From the cell containing the given text, extract its center point as [x, y] coordinate. 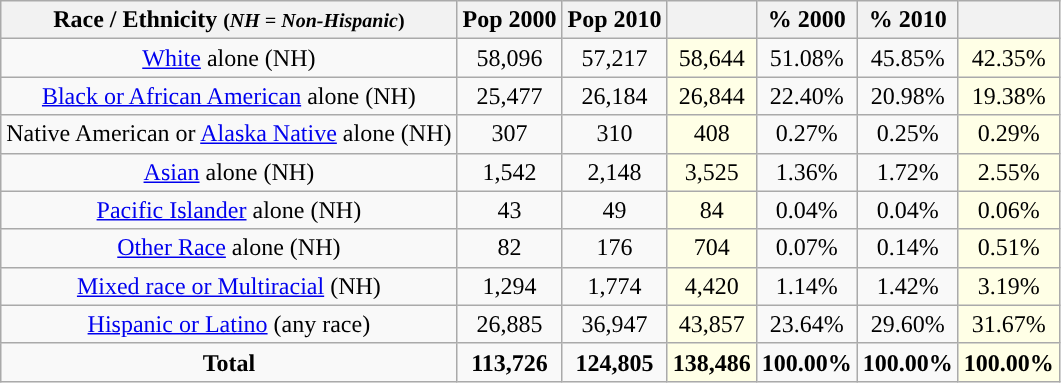
22.40% [806, 96]
0.06% [1008, 210]
45.85% [908, 58]
51.08% [806, 58]
1,542 [510, 172]
Black or African American alone (NH) [229, 96]
3.19% [1008, 286]
0.29% [1008, 134]
43 [510, 210]
1.42% [908, 286]
26,844 [712, 96]
58,644 [712, 58]
0.07% [806, 248]
Pacific Islander alone (NH) [229, 210]
0.27% [806, 134]
2,148 [614, 172]
124,805 [614, 362]
31.67% [1008, 324]
1,294 [510, 286]
Asian alone (NH) [229, 172]
Other Race alone (NH) [229, 248]
Hispanic or Latino (any race) [229, 324]
49 [614, 210]
408 [712, 134]
23.64% [806, 324]
Pop 2000 [510, 20]
1,774 [614, 286]
Pop 2010 [614, 20]
29.60% [908, 324]
43,857 [712, 324]
57,217 [614, 58]
138,486 [712, 362]
1.14% [806, 286]
0.25% [908, 134]
19.38% [1008, 96]
42.35% [1008, 58]
307 [510, 134]
3,525 [712, 172]
Native American or Alaska Native alone (NH) [229, 134]
20.98% [908, 96]
2.55% [1008, 172]
4,420 [712, 286]
% 2010 [908, 20]
82 [510, 248]
26,885 [510, 324]
36,947 [614, 324]
Race / Ethnicity (NH = Non-Hispanic) [229, 20]
1.72% [908, 172]
310 [614, 134]
25,477 [510, 96]
176 [614, 248]
White alone (NH) [229, 58]
704 [712, 248]
1.36% [806, 172]
Total [229, 362]
58,096 [510, 58]
0.14% [908, 248]
0.51% [1008, 248]
26,184 [614, 96]
84 [712, 210]
% 2000 [806, 20]
Mixed race or Multiracial (NH) [229, 286]
113,726 [510, 362]
